Search for the cell housing the specified text and yield its [x, y] center coordinate. 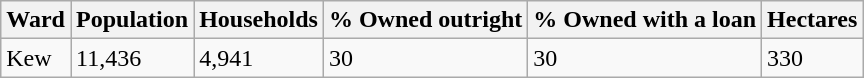
11,436 [132, 58]
Ward [36, 20]
% Owned with a loan [645, 20]
Kew [36, 58]
Population [132, 20]
% Owned outright [425, 20]
Hectares [812, 20]
Households [259, 20]
4,941 [259, 58]
330 [812, 58]
